Return the (x, y) coordinate for the center point of the cell that contains the specified text.  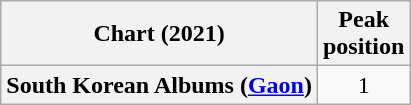
1 (363, 85)
South Korean Albums (Gaon) (160, 85)
Chart (2021) (160, 34)
Peakposition (363, 34)
